Provide the (X, Y) coordinate of the cell's center where the given text is located.  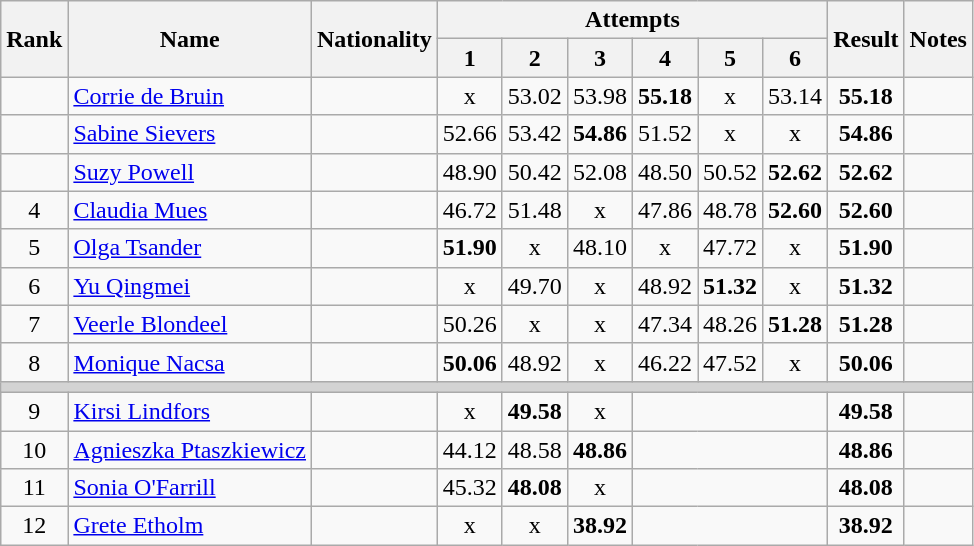
11 (34, 488)
53.14 (796, 96)
45.32 (470, 488)
51.52 (664, 134)
Sabine Sievers (190, 134)
3 (600, 58)
46.22 (664, 362)
50.42 (534, 172)
Rank (34, 39)
47.52 (730, 362)
47.34 (664, 324)
51.48 (534, 210)
47.72 (730, 248)
44.12 (470, 449)
Notes (938, 39)
46.72 (470, 210)
48.78 (730, 210)
1 (470, 58)
Monique Nacsa (190, 362)
53.42 (534, 134)
Agnieszka Ptaszkiewicz (190, 449)
12 (34, 526)
Nationality (375, 39)
Claudia Mues (190, 210)
48.90 (470, 172)
48.26 (730, 324)
9 (34, 411)
49.70 (534, 286)
Corrie de Bruin (190, 96)
7 (34, 324)
8 (34, 362)
50.52 (730, 172)
47.86 (664, 210)
48.58 (534, 449)
Veerle Blondeel (190, 324)
Attempts (632, 20)
Grete Etholm (190, 526)
Yu Qingmei (190, 286)
50.26 (470, 324)
10 (34, 449)
52.66 (470, 134)
48.10 (600, 248)
Sonia O'Farrill (190, 488)
Result (866, 39)
53.02 (534, 96)
53.98 (600, 96)
52.08 (600, 172)
48.50 (664, 172)
Suzy Powell (190, 172)
Name (190, 39)
Kirsi Lindfors (190, 411)
2 (534, 58)
Olga Tsander (190, 248)
